Scan for the cell matching the given text and deliver its [x, y] coordinate at center. 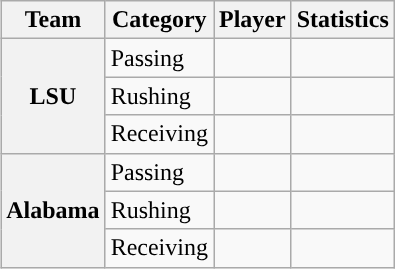
Team [53, 20]
Category [159, 20]
LSU [53, 96]
Statistics [342, 20]
Alabama [53, 210]
Player [253, 20]
